Provide the [X, Y] coordinate of the cell's center where the given text is located.  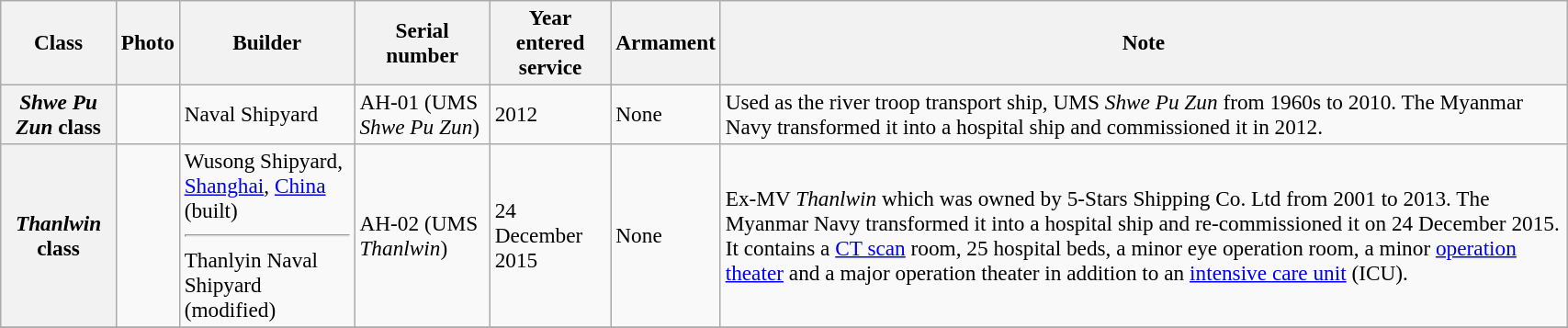
Armament [665, 42]
AH-01 (UMS Shwe Pu Zun) [423, 114]
Note [1143, 42]
AH-02 (UMS Thanlwin) [423, 235]
Year entered service [550, 42]
24 December 2015 [550, 235]
2012 [550, 114]
Shwe Pu Zun class [59, 114]
Serial number [423, 42]
Wusong Shipyard, Shanghai, China (built) Thanlyin Naval Shipyard (modified) [266, 235]
Naval Shipyard [266, 114]
Thanlwin class [59, 235]
Builder [266, 42]
Photo [147, 42]
Class [59, 42]
